Return (X, Y) of the center of cell containing provided text 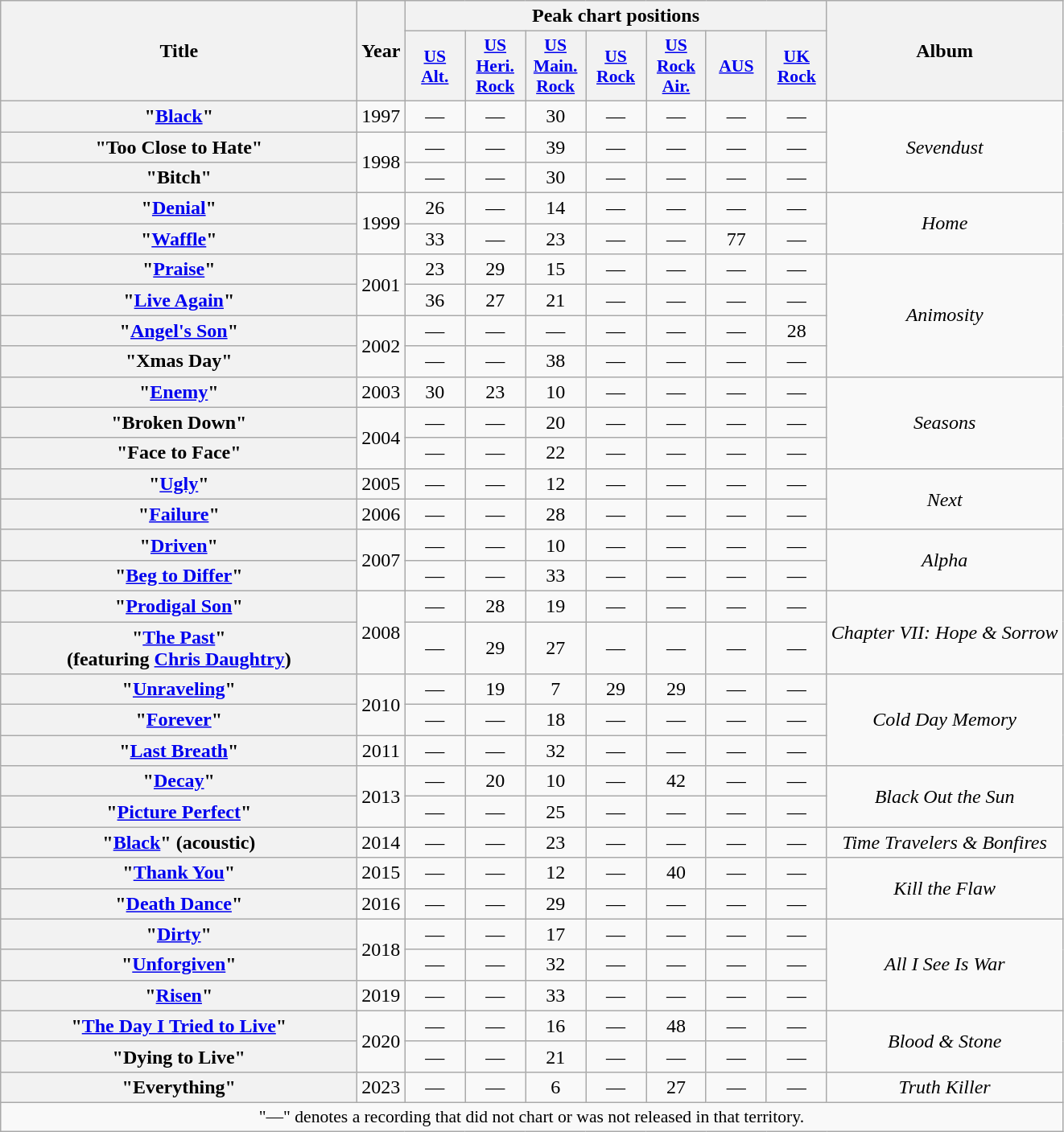
7 (555, 689)
15 (555, 270)
"Prodigal Son" (179, 606)
2007 (381, 560)
"Risen" (179, 995)
"Angel's Son" (179, 331)
Animosity (945, 315)
"Black" (179, 116)
USRockAir. (676, 66)
77 (736, 239)
17 (555, 934)
"—" denotes a recording that did not chart or was not released in that territory. (531, 1117)
1998 (381, 163)
"Waffle" (179, 239)
2018 (381, 949)
25 (555, 812)
18 (555, 720)
"Black" (acoustic) (179, 842)
2010 (381, 705)
26 (435, 208)
"The Day I Tried to Live" (179, 1026)
USMain.Rock (555, 66)
14 (555, 208)
2003 (381, 392)
2001 (381, 285)
42 (676, 781)
"The Past"(featuring Chris Daughtry) (179, 647)
Home (945, 224)
"Enemy" (179, 392)
"Ugly" (179, 484)
Seasons (945, 422)
39 (555, 147)
2008 (381, 632)
"Driven" (179, 545)
"Dying to Live" (179, 1056)
2015 (381, 873)
Title (179, 51)
Album (945, 51)
USRock (617, 66)
1997 (381, 116)
Blood & Stone (945, 1041)
38 (555, 361)
"Failure" (179, 514)
"Everything" (179, 1087)
Peak chart positions (616, 16)
2020 (381, 1041)
"Broken Down" (179, 422)
"Praise" (179, 270)
48 (676, 1026)
All I See Is War (945, 965)
"Picture Perfect" (179, 812)
40 (676, 873)
22 (555, 453)
2013 (381, 797)
2019 (381, 995)
2016 (381, 904)
"Bitch" (179, 178)
2002 (381, 346)
Next (945, 499)
"Live Again" (179, 300)
2011 (381, 751)
"Unraveling" (179, 689)
"Dirty" (179, 934)
"Thank You" (179, 873)
1999 (381, 224)
2006 (381, 514)
"Xmas Day" (179, 361)
2023 (381, 1087)
2005 (381, 484)
Chapter VII: Hope & Sorrow (945, 632)
UKRock (797, 66)
"Beg to Differ" (179, 575)
USHeri.Rock (496, 66)
Black Out the Sun (945, 797)
Truth Killer (945, 1087)
"Forever" (179, 720)
Alpha (945, 560)
2004 (381, 438)
2014 (381, 842)
Year (381, 51)
"Denial" (179, 208)
16 (555, 1026)
Kill the Flaw (945, 888)
"Unforgiven" (179, 965)
Time Travelers & Bonfires (945, 842)
USAlt. (435, 66)
"Too Close to Hate" (179, 147)
Cold Day Memory (945, 720)
AUS (736, 66)
Sevendust (945, 146)
36 (435, 300)
"Face to Face" (179, 453)
6 (555, 1087)
"Decay" (179, 781)
"Death Dance" (179, 904)
"Last Breath" (179, 751)
